For the text-containing cell, return its midpoint in (x, y) coordinate format. 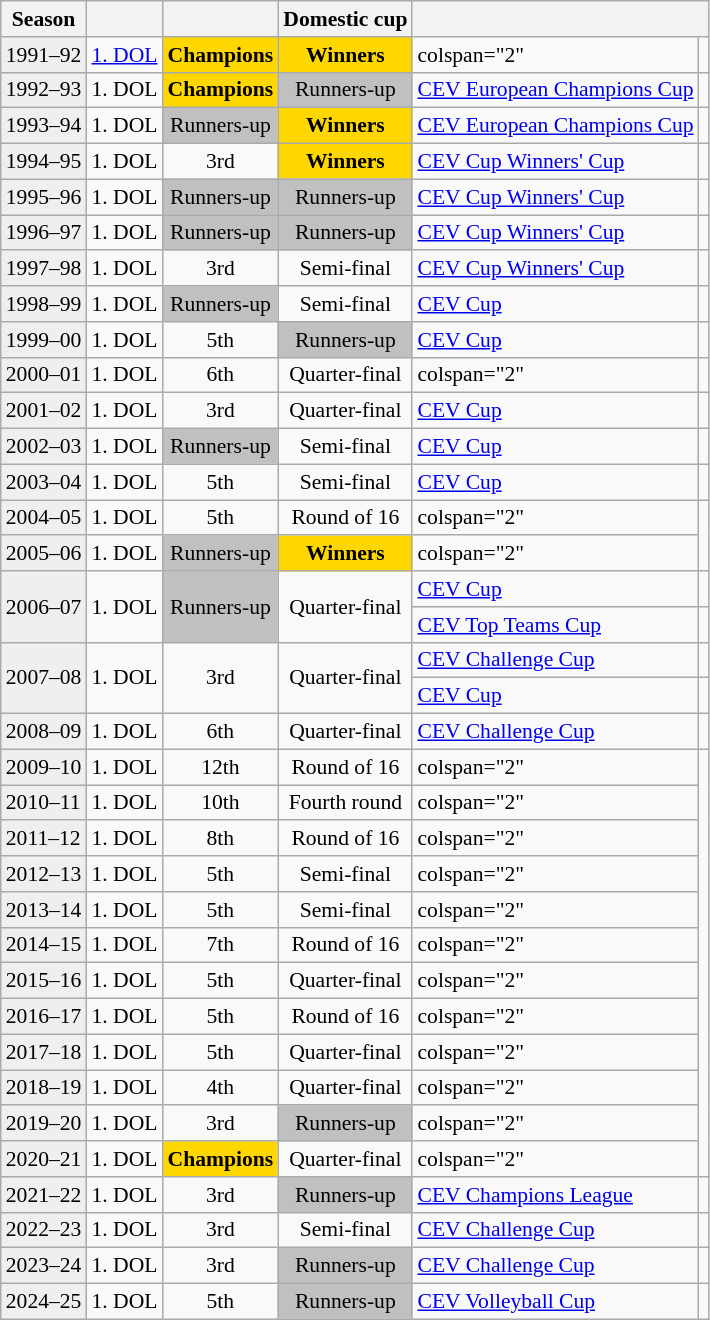
1992–93 (44, 90)
2003–04 (44, 482)
2024–25 (44, 1302)
1999–00 (44, 340)
2007–08 (44, 678)
2022–23 (44, 1230)
2020–21 (44, 1159)
1998–99 (44, 304)
2009–10 (44, 767)
2010–11 (44, 803)
CEV Volleyball Cup (555, 1302)
1993–94 (44, 126)
7th (221, 945)
2015–16 (44, 981)
1996–97 (44, 233)
8th (221, 839)
2023–24 (44, 1266)
10th (221, 803)
2004–05 (44, 518)
2017–18 (44, 1052)
2014–15 (44, 945)
CEV Champions League (555, 1195)
1995–96 (44, 197)
4th (221, 1088)
1991–92 (44, 55)
Domestic cup (345, 19)
2011–12 (44, 839)
2001–02 (44, 411)
2008–09 (44, 732)
2006–07 (44, 606)
2021–22 (44, 1195)
1994–95 (44, 162)
2005–06 (44, 554)
2013–14 (44, 910)
2019–20 (44, 1124)
Season (44, 19)
12th (221, 767)
2000–01 (44, 375)
2002–03 (44, 447)
2018–19 (44, 1088)
2012–13 (44, 874)
2016–17 (44, 1017)
1997–98 (44, 269)
Fourth round (345, 803)
CEV Top Teams Cup (555, 625)
